Provide the (X, Y) coordinate of the cell's center where the given text is located.  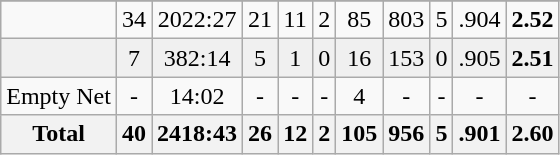
21 (260, 20)
2.52 (532, 20)
803 (406, 20)
14:02 (198, 96)
1 (296, 58)
956 (406, 134)
153 (406, 58)
7 (134, 58)
85 (360, 20)
.904 (480, 20)
Total (59, 134)
11 (296, 20)
Empty Net (59, 96)
34 (134, 20)
2022:27 (198, 20)
2418:43 (198, 134)
2.60 (532, 134)
40 (134, 134)
382:14 (198, 58)
.905 (480, 58)
16 (360, 58)
12 (296, 134)
105 (360, 134)
.901 (480, 134)
2.51 (532, 58)
26 (260, 134)
4 (360, 96)
